Capture the cell that displays the provided text and extract its [x, y] central coordinate. 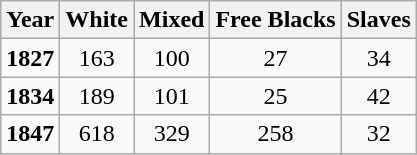
1847 [30, 134]
258 [276, 134]
Mixed [172, 20]
618 [97, 134]
329 [172, 134]
White [97, 20]
25 [276, 96]
101 [172, 96]
Free Blacks [276, 20]
189 [97, 96]
Year [30, 20]
1834 [30, 96]
163 [97, 58]
42 [378, 96]
27 [276, 58]
34 [378, 58]
32 [378, 134]
1827 [30, 58]
100 [172, 58]
Slaves [378, 20]
